Scan for the cell matching the given text and deliver its (x, y) coordinate at center. 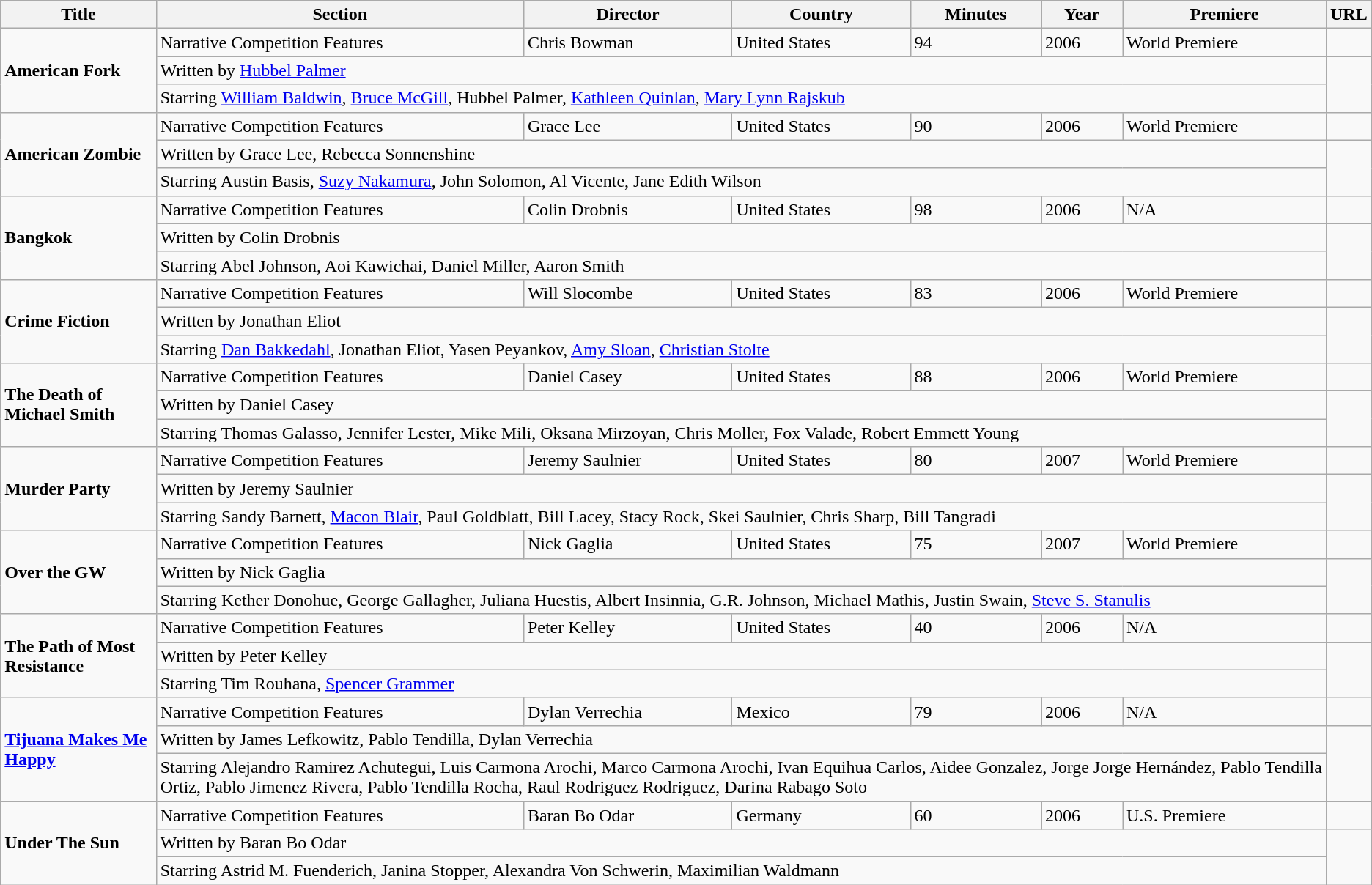
Written by Daniel Casey (741, 405)
The Path of Most Resistance (78, 656)
94 (976, 42)
Starring Sandy Barnett, Macon Blair, Paul Goldblatt, Bill Lacey, Stacy Rock, Skei Saulnier, Chris Sharp, Bill Tangradi (741, 516)
Year (1082, 15)
American Fork (78, 70)
Under The Sun (78, 843)
Jeremy Saulnier (627, 461)
40 (976, 628)
American Zombie (78, 154)
Written by Grace Lee, Rebecca Sonnenshine (741, 154)
90 (976, 126)
Written by Jeremy Saulnier (741, 489)
Bangkok (78, 237)
Murder Party (78, 489)
Dylan Verrechia (627, 711)
75 (976, 544)
URL (1349, 15)
Written by Jonathan Eliot (741, 321)
Peter Kelley (627, 628)
Starring Astrid M. Fuenderich, Janina Stopper, Alexandra Von Schwerin, Maximilian Waldmann (741, 871)
U.S. Premiere (1225, 815)
Director (627, 15)
Title (78, 15)
Written by Colin Drobnis (741, 237)
Baran Bo Odar (627, 815)
Premiere (1225, 15)
Written by Baran Bo Odar (741, 843)
Minutes (976, 15)
Country (821, 15)
Crime Fiction (78, 321)
Starring Tim Rouhana, Spencer Grammer (741, 684)
The Death of Michael Smith (78, 405)
Starring Thomas Galasso, Jennifer Lester, Mike Mili, Oksana Mirzoyan, Chris Moller, Fox Valade, Robert Emmett Young (741, 433)
Will Slocombe (627, 293)
Nick Gaglia (627, 544)
Written by James Lefkowitz, Pablo Tendilla, Dylan Verrechia (741, 739)
98 (976, 210)
Starring William Baldwin, Bruce McGill, Hubbel Palmer, Kathleen Quinlan, Mary Lynn Rajskub (741, 98)
Starring Austin Basis, Suzy Nakamura, John Solomon, Al Vicente, Jane Edith Wilson (741, 182)
Section (340, 15)
Starring Abel Johnson, Aoi Kawichai, Daniel Miller, Aaron Smith (741, 265)
Written by Hubbel Palmer (741, 70)
79 (976, 711)
Starring Kether Donohue, George Gallagher, Juliana Huestis, Albert Insinnia, G.R. Johnson, Michael Mathis, Justin Swain, Steve S. Stanulis (741, 600)
Written by Nick Gaglia (741, 572)
Grace Lee (627, 126)
Daniel Casey (627, 377)
Germany (821, 815)
88 (976, 377)
Chris Bowman (627, 42)
83 (976, 293)
Tijuana Makes Me Happy (78, 749)
Colin Drobnis (627, 210)
Over the GW (78, 572)
Starring Dan Bakkedahl, Jonathan Eliot, Yasen Peyankov, Amy Sloan, Christian Stolte (741, 349)
60 (976, 815)
Mexico (821, 711)
Written by Peter Kelley (741, 656)
80 (976, 461)
